Scan for the cell matching the given text and deliver its [X, Y] coordinate at center. 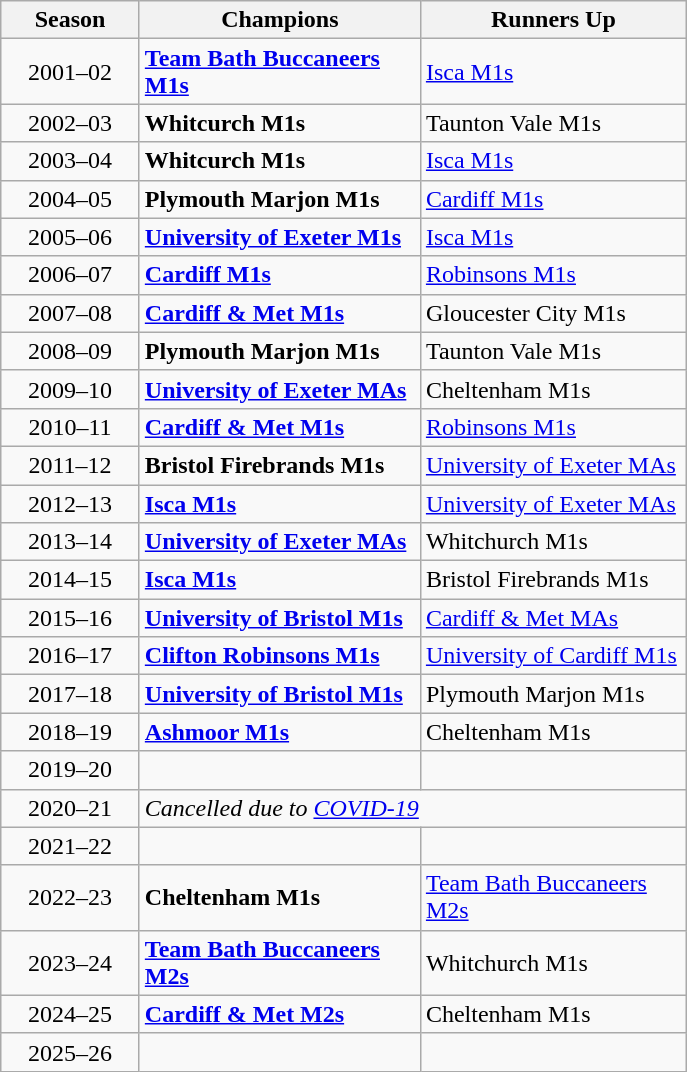
2008–09 [70, 351]
2023–24 [70, 962]
2021–22 [70, 846]
2016–17 [70, 656]
2010–11 [70, 427]
2005–06 [70, 237]
Team Bath Buccaneers M1s [280, 72]
2017–18 [70, 694]
University of Exeter M1s [280, 237]
Cardiff & Met MAs [553, 618]
Season [70, 20]
2011–12 [70, 465]
2007–08 [70, 313]
University of Cardiff M1s [553, 656]
2002–03 [70, 123]
Champions [280, 20]
2024–25 [70, 1014]
2014–15 [70, 580]
2013–14 [70, 542]
Cardiff & Met M2s [280, 1014]
Ashmoor M1s [280, 732]
Cancelled due to COVID-19 [412, 808]
2015–16 [70, 618]
2020–21 [70, 808]
2006–07 [70, 275]
2009–10 [70, 389]
2019–20 [70, 770]
2004–05 [70, 199]
2012–13 [70, 503]
2022–23 [70, 898]
Gloucester City M1s [553, 313]
2025–26 [70, 1052]
Runners Up [553, 20]
2001–02 [70, 72]
Clifton Robinsons M1s [280, 656]
2003–04 [70, 161]
2018–19 [70, 732]
